Detect which cell encompasses the target text, then output its [X, Y] center coordinate. 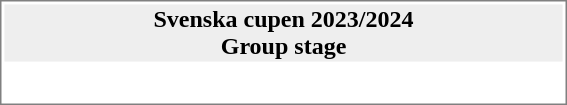
Svenska cupen 2023/2024Group stage [283, 32]
